Scan for the cell matching the given text and deliver its [X, Y] coordinate at center. 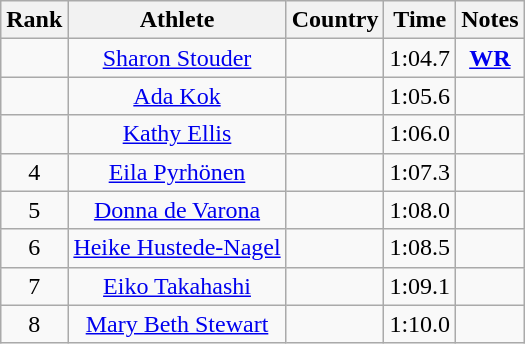
6 [34, 248]
1:10.0 [420, 324]
Ada Kok [177, 96]
1:08.5 [420, 248]
Kathy Ellis [177, 134]
Rank [34, 20]
1:06.0 [420, 134]
Heike Hustede-Nagel [177, 248]
1:08.0 [420, 210]
1:05.6 [420, 96]
8 [34, 324]
Eiko Takahashi [177, 286]
Sharon Stouder [177, 58]
1:04.7 [420, 58]
WR [490, 58]
7 [34, 286]
Notes [490, 20]
Time [420, 20]
Donna de Varona [177, 210]
1:09.1 [420, 286]
1:07.3 [420, 172]
Mary Beth Stewart [177, 324]
Eila Pyrhönen [177, 172]
Athlete [177, 20]
5 [34, 210]
Country [335, 20]
4 [34, 172]
